Capture the cell that displays the provided text and extract its [X, Y] central coordinate. 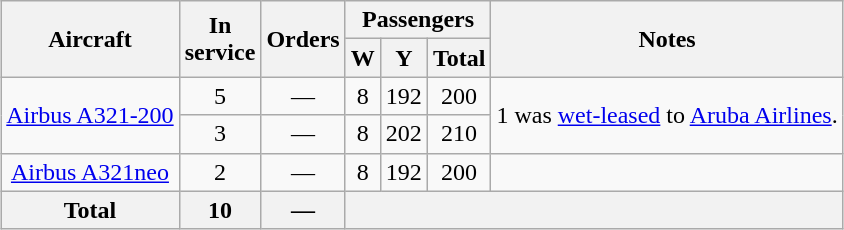
Aircraft [90, 39]
3 [220, 134]
Orders [303, 39]
Notes [667, 39]
2 [220, 172]
Passengers [418, 20]
Airbus A321-200 [90, 115]
202 [404, 134]
Inservice [220, 39]
Airbus A321neo [90, 172]
210 [459, 134]
10 [220, 210]
W [362, 58]
1 was wet-leased to Aruba Airlines. [667, 115]
5 [220, 96]
Y [404, 58]
